Detect which cell encompasses the target text, then output its [x, y] center coordinate. 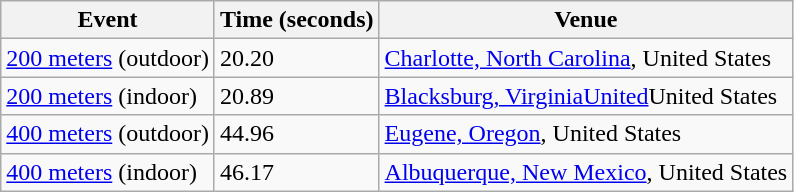
46.17 [296, 172]
20.20 [296, 58]
200 meters (indoor) [108, 96]
400 meters (indoor) [108, 172]
Albuquerque, New Mexico, United States [586, 172]
Charlotte, North Carolina, United States [586, 58]
44.96 [296, 134]
200 meters (outdoor) [108, 58]
400 meters (outdoor) [108, 134]
Venue [586, 20]
Eugene, Oregon, United States [586, 134]
Event [108, 20]
Blacksburg, VirginiaUnitedUnited States [586, 96]
20.89 [296, 96]
Time (seconds) [296, 20]
